Determine the [X, Y] coordinate at the center of the cell enclosing the given text.  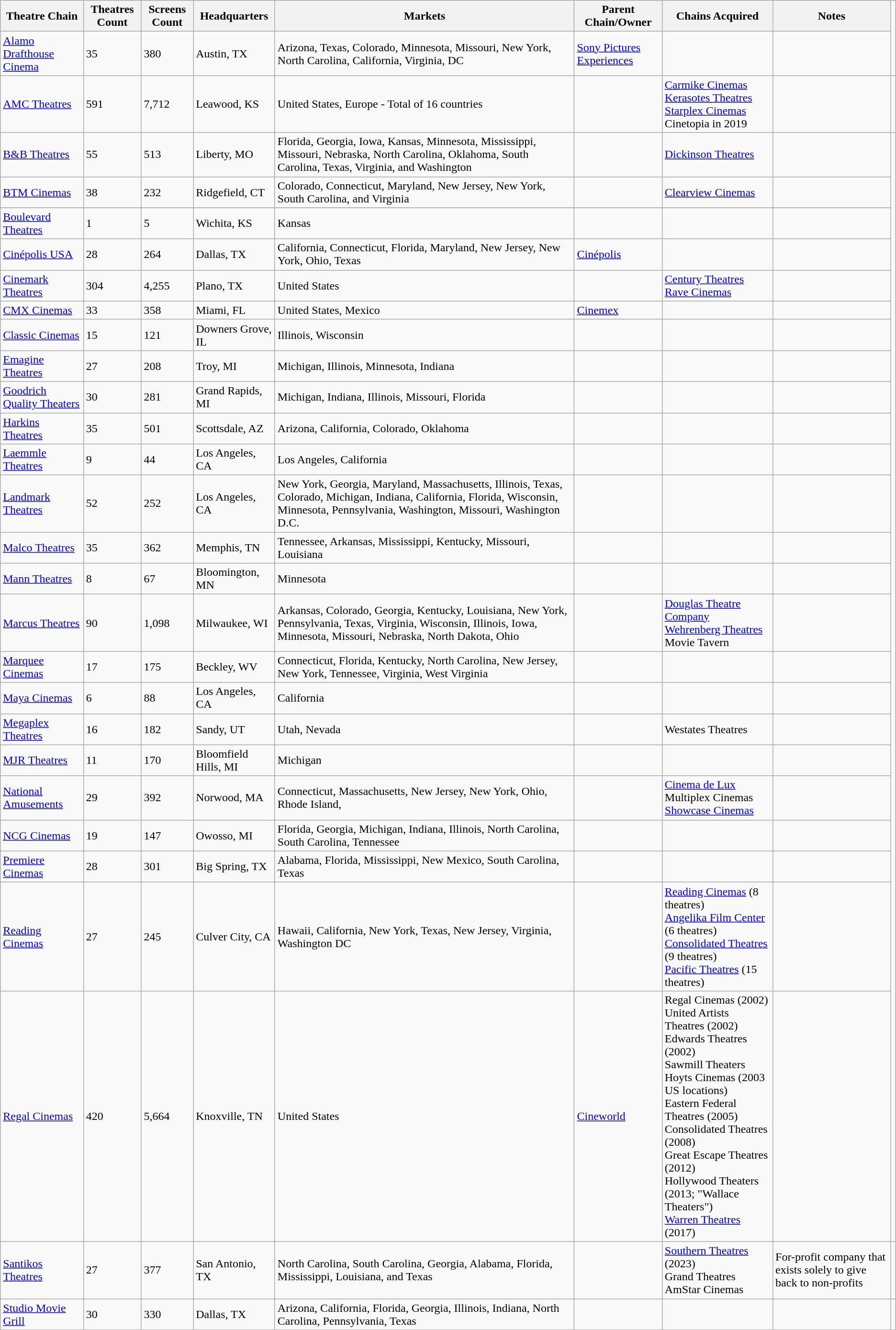
Downers Grove, IL [235, 335]
245 [168, 936]
16 [112, 729]
Cinema de LuxMultiplex CinemasShowcase Cinemas [717, 798]
175 [168, 667]
44 [168, 459]
301 [168, 866]
281 [168, 397]
29 [112, 798]
232 [168, 192]
North Carolina, South Carolina, Georgia, Alabama, Florida, Mississippi, Louisiana, and Texas [425, 1270]
Southern Theatres (2023)Grand TheatresAmStar Cinemas [717, 1270]
67 [168, 579]
Michigan [425, 760]
Connecticut, Florida, Kentucky, North Carolina, New Jersey, New York, Tennessee, Virginia, West Virginia [425, 667]
Hawaii, California, New York, Texas, New Jersey, Virginia, Washington DC [425, 936]
11 [112, 760]
88 [168, 698]
33 [112, 310]
Grand Rapids, MI [235, 397]
Connecticut, Massachusetts, New Jersey, New York, Ohio, Rhode Island, [425, 798]
Laemmle Theatres [42, 459]
55 [112, 155]
208 [168, 366]
513 [168, 155]
National Amusements [42, 798]
B&B Theatres [42, 155]
Arizona, California, Florida, Georgia, Illinois, Indiana, North Carolina, Pennsylvania, Texas [425, 1314]
Malco Theatres [42, 548]
Theatres Count [112, 16]
For-profit company that exists solely to give back to non-profits [832, 1270]
330 [168, 1314]
Kansas [425, 223]
5 [168, 223]
Century TheatresRave Cinemas [717, 285]
Cinépolis [618, 255]
380 [168, 54]
Michigan, Indiana, Illinois, Missouri, Florida [425, 397]
Regal Cinemas [42, 1116]
Beckley, WV [235, 667]
BTM Cinemas [42, 192]
Headquarters [235, 16]
362 [168, 548]
Florida, Georgia, Iowa, Kansas, Minnesota, Mississippi, Missouri, Nebraska, North Carolina, Oklahoma, South Carolina, Texas, Virginia, and Washington [425, 155]
California, Connecticut, Florida, Maryland, New Jersey, New York, Ohio, Texas [425, 255]
5,664 [168, 1116]
Mann Theatres [42, 579]
170 [168, 760]
90 [112, 623]
Premiere Cinemas [42, 866]
1 [112, 223]
Emagine Theatres [42, 366]
Arizona, California, Colorado, Oklahoma [425, 428]
Owosso, MI [235, 836]
Screens Count [168, 16]
Dickinson Theatres [717, 155]
Megaplex Theatres [42, 729]
4,255 [168, 285]
AMC Theatres [42, 104]
Los Angeles, California [425, 459]
Cinépolis USA [42, 255]
Cinemark Theatres [42, 285]
182 [168, 729]
Milwaukee, WI [235, 623]
San Antonio, TX [235, 1270]
Marcus Theatres [42, 623]
Reading Cinemas [42, 936]
19 [112, 836]
Austin, TX [235, 54]
6 [112, 698]
591 [112, 104]
9 [112, 459]
Michigan, Illinois, Minnesota, Indiana [425, 366]
Cinemex [618, 310]
377 [168, 1270]
252 [168, 503]
Parent Chain/Owner [618, 16]
Ridgefield, CT [235, 192]
NCG Cinemas [42, 836]
Knoxville, TN [235, 1116]
California [425, 698]
Chains Acquired [717, 16]
Goodrich Quality Theaters [42, 397]
Classic Cinemas [42, 335]
Wichita, KS [235, 223]
Sandy, UT [235, 729]
147 [168, 836]
Florida, Georgia, Michigan, Indiana, Illinois, North Carolina, South Carolina, Tennessee [425, 836]
Marquee Cinemas [42, 667]
Arizona, Texas, Colorado, Minnesota, Missouri, New York, North Carolina, California, Virginia, DC [425, 54]
Studio Movie Grill [42, 1314]
Carmike CinemasKerasotes TheatresStarplex CinemasCinetopia in 2019 [717, 104]
392 [168, 798]
Bloomington, MN [235, 579]
1,098 [168, 623]
United States, Mexico [425, 310]
Douglas Theatre CompanyWehrenberg TheatresMovie Tavern [717, 623]
Reading Cinemas (8 theatres)Angelika Film Center (6 theatres)Consolidated Theatres (9 theatres)Pacific Theatres (15 theatres) [717, 936]
Leawood, KS [235, 104]
Culver City, CA [235, 936]
Utah, Nevada [425, 729]
Tennessee, Arkansas, Mississippi, Kentucky, Missouri, Louisiana [425, 548]
Big Spring, TX [235, 866]
Boulevard Theatres [42, 223]
15 [112, 335]
Troy, MI [235, 366]
CMX Cinemas [42, 310]
Illinois, Wisconsin [425, 335]
Clearview Cinemas [717, 192]
8 [112, 579]
United States, Europe - Total of 16 countries [425, 104]
358 [168, 310]
304 [112, 285]
Santikos Theatres [42, 1270]
264 [168, 255]
Harkins Theatres [42, 428]
Markets [425, 16]
Bloomfield Hills, MI [235, 760]
Memphis, TN [235, 548]
Notes [832, 16]
Scottsdale, AZ [235, 428]
501 [168, 428]
7,712 [168, 104]
Westates Theatres [717, 729]
Minnesota [425, 579]
Liberty, MO [235, 155]
52 [112, 503]
17 [112, 667]
Norwood, MA [235, 798]
121 [168, 335]
Alamo Drafthouse Cinema [42, 54]
Miami, FL [235, 310]
Plano, TX [235, 285]
Landmark Theatres [42, 503]
MJR Theatres [42, 760]
Cineworld [618, 1116]
Sony Pictures Experiences [618, 54]
Alabama, Florida, Mississippi, New Mexico, South Carolina, Texas [425, 866]
Maya Cinemas [42, 698]
420 [112, 1116]
Theatre Chain [42, 16]
38 [112, 192]
Colorado, Connecticut, Maryland, New Jersey, New York, South Carolina, and Virginia [425, 192]
